From the cell containing the given text, extract its center point as [X, Y] coordinate. 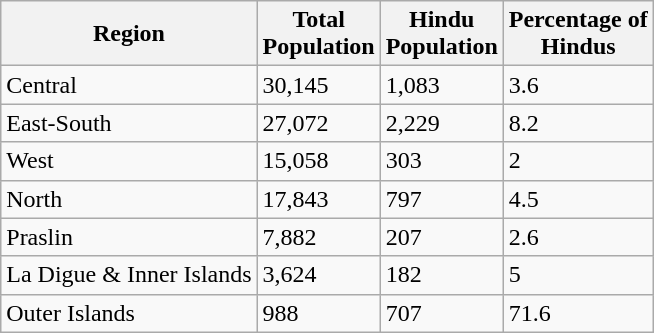
TotalPopulation [318, 34]
Percentage ofHindus [578, 34]
5 [578, 275]
182 [442, 275]
2.6 [578, 237]
71.6 [578, 313]
8.2 [578, 123]
East-South [129, 123]
4.5 [578, 199]
Central [129, 85]
15,058 [318, 161]
17,843 [318, 199]
3.6 [578, 85]
North [129, 199]
27,072 [318, 123]
La Digue & Inner Islands [129, 275]
Region [129, 34]
Outer Islands [129, 313]
3,624 [318, 275]
7,882 [318, 237]
Praslin [129, 237]
30,145 [318, 85]
707 [442, 313]
988 [318, 313]
797 [442, 199]
207 [442, 237]
2 [578, 161]
303 [442, 161]
West [129, 161]
HinduPopulation [442, 34]
1,083 [442, 85]
2,229 [442, 123]
